For the text-containing cell, return its midpoint in [x, y] coordinate format. 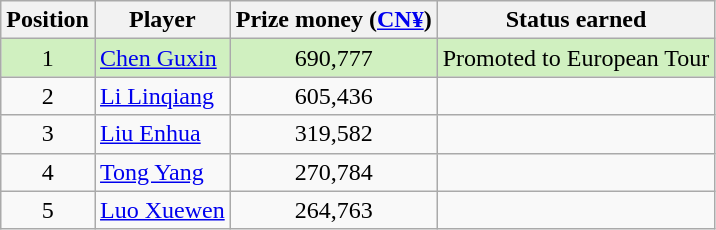
Liu Enhua [162, 134]
Status earned [576, 20]
Player [162, 20]
5 [48, 210]
3 [48, 134]
Li Linqiang [162, 96]
Position [48, 20]
Tong Yang [162, 172]
4 [48, 172]
Chen Guxin [162, 58]
270,784 [334, 172]
Prize money (CN¥) [334, 20]
2 [48, 96]
Promoted to European Tour [576, 58]
690,777 [334, 58]
1 [48, 58]
264,763 [334, 210]
319,582 [334, 134]
605,436 [334, 96]
Luo Xuewen [162, 210]
